Determine the [X, Y] coordinate at the center of the cell enclosing the given text.  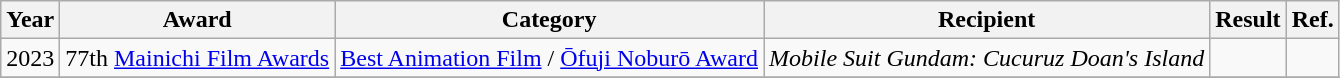
Category [550, 20]
Result [1248, 20]
2023 [30, 58]
Mobile Suit Gundam: Cucuruz Doan's Island [987, 58]
Best Animation Film / Ōfuji Noburō Award [550, 58]
77th Mainichi Film Awards [198, 58]
Ref. [1312, 20]
Recipient [987, 20]
Award [198, 20]
Year [30, 20]
